From the cell containing the given text, extract its center point as (x, y) coordinate. 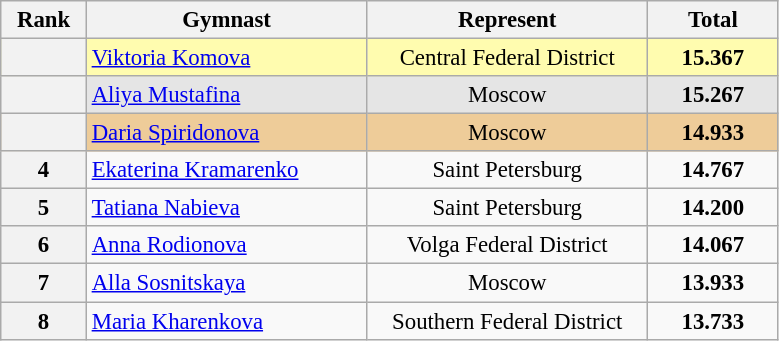
Southern Federal District (508, 321)
5 (44, 208)
4 (44, 170)
Central Federal District (508, 58)
Alla Sosnitskaya (226, 283)
13.933 (714, 283)
14.767 (714, 170)
Ekaterina Kramarenko (226, 170)
Tatiana Nabieva (226, 208)
14.933 (714, 133)
Aliya Mustafina (226, 95)
Represent (508, 20)
Rank (44, 20)
Viktoria Komova (226, 58)
6 (44, 245)
Daria Spiridonova (226, 133)
Anna Rodionova (226, 245)
14.200 (714, 208)
Maria Kharenkova (226, 321)
13.733 (714, 321)
Gymnast (226, 20)
Volga Federal District (508, 245)
7 (44, 283)
15.267 (714, 95)
14.067 (714, 245)
15.367 (714, 58)
8 (44, 321)
Total (714, 20)
